Search for the cell housing the specified text and yield its [X, Y] center coordinate. 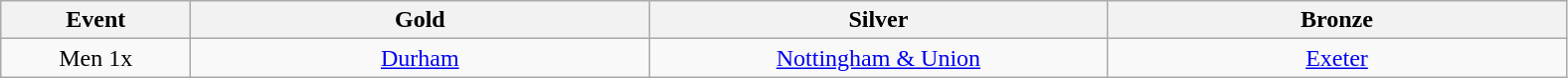
Exeter [1336, 58]
Silver [879, 20]
Nottingham & Union [879, 58]
Event [95, 20]
Gold [420, 20]
Men 1x [95, 58]
Durham [420, 58]
Bronze [1336, 20]
